Find where the given text appears and provide that cell's center as [X, Y] coordinate. 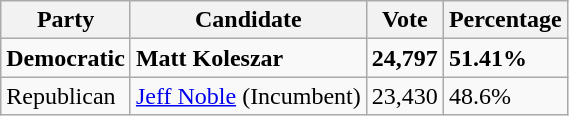
Candidate [248, 20]
Percentage [505, 20]
Vote [404, 20]
23,430 [404, 96]
Party [66, 20]
Matt Koleszar [248, 58]
Democratic [66, 58]
Republican [66, 96]
48.6% [505, 96]
24,797 [404, 58]
51.41% [505, 58]
Jeff Noble (Incumbent) [248, 96]
